Scan for the cell matching the given text and deliver its [X, Y] coordinate at center. 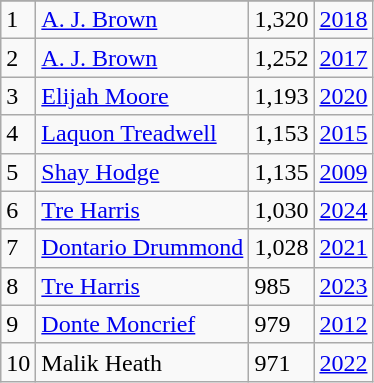
2022 [344, 362]
9 [18, 324]
971 [282, 362]
2012 [344, 324]
Malik Heath [142, 362]
5 [18, 172]
Donte Moncrief [142, 324]
979 [282, 324]
2015 [344, 134]
1 [18, 20]
1,153 [282, 134]
6 [18, 210]
2 [18, 58]
8 [18, 286]
10 [18, 362]
1,135 [282, 172]
Elijah Moore [142, 96]
Laquon Treadwell [142, 134]
2024 [344, 210]
2023 [344, 286]
7 [18, 248]
1,028 [282, 248]
2018 [344, 20]
2021 [344, 248]
4 [18, 134]
3 [18, 96]
2020 [344, 96]
Dontario Drummond [142, 248]
1,030 [282, 210]
1,193 [282, 96]
2017 [344, 58]
1,320 [282, 20]
2009 [344, 172]
1,252 [282, 58]
985 [282, 286]
Shay Hodge [142, 172]
